Provide the (X, Y) coordinate of the cell's center where the given text is located.  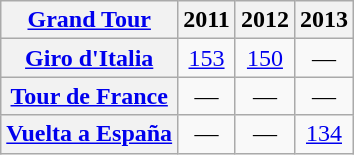
Grand Tour (90, 20)
153 (207, 58)
Tour de France (90, 96)
Vuelta a España (90, 134)
2012 (264, 20)
2011 (207, 20)
150 (264, 58)
2013 (324, 20)
134 (324, 134)
Giro d'Italia (90, 58)
